Search for the cell housing the specified text and yield its (X, Y) center coordinate. 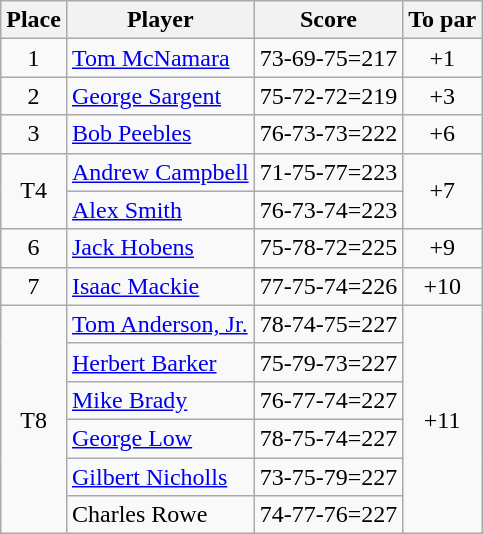
76-77-74=227 (328, 400)
George Low (160, 438)
Andrew Campbell (160, 172)
3 (34, 134)
6 (34, 248)
76-73-74=223 (328, 210)
7 (34, 286)
71-75-77=223 (328, 172)
Tom Anderson, Jr. (160, 324)
Mike Brady (160, 400)
+1 (442, 58)
75-79-73=227 (328, 362)
76-73-73=222 (328, 134)
Place (34, 20)
+10 (442, 286)
+7 (442, 191)
George Sargent (160, 96)
Player (160, 20)
75-78-72=225 (328, 248)
+3 (442, 96)
73-69-75=217 (328, 58)
T4 (34, 191)
Isaac Mackie (160, 286)
Alex Smith (160, 210)
+9 (442, 248)
+6 (442, 134)
1 (34, 58)
77-75-74=226 (328, 286)
Bob Peebles (160, 134)
78-75-74=227 (328, 438)
2 (34, 96)
Herbert Barker (160, 362)
75-72-72=219 (328, 96)
78-74-75=227 (328, 324)
+11 (442, 419)
Gilbert Nicholls (160, 477)
To par (442, 20)
74-77-76=227 (328, 515)
T8 (34, 419)
Charles Rowe (160, 515)
Jack Hobens (160, 248)
Score (328, 20)
73-75-79=227 (328, 477)
Tom McNamara (160, 58)
